Locate the cell with the specified text and output its (X, Y) center coordinate. 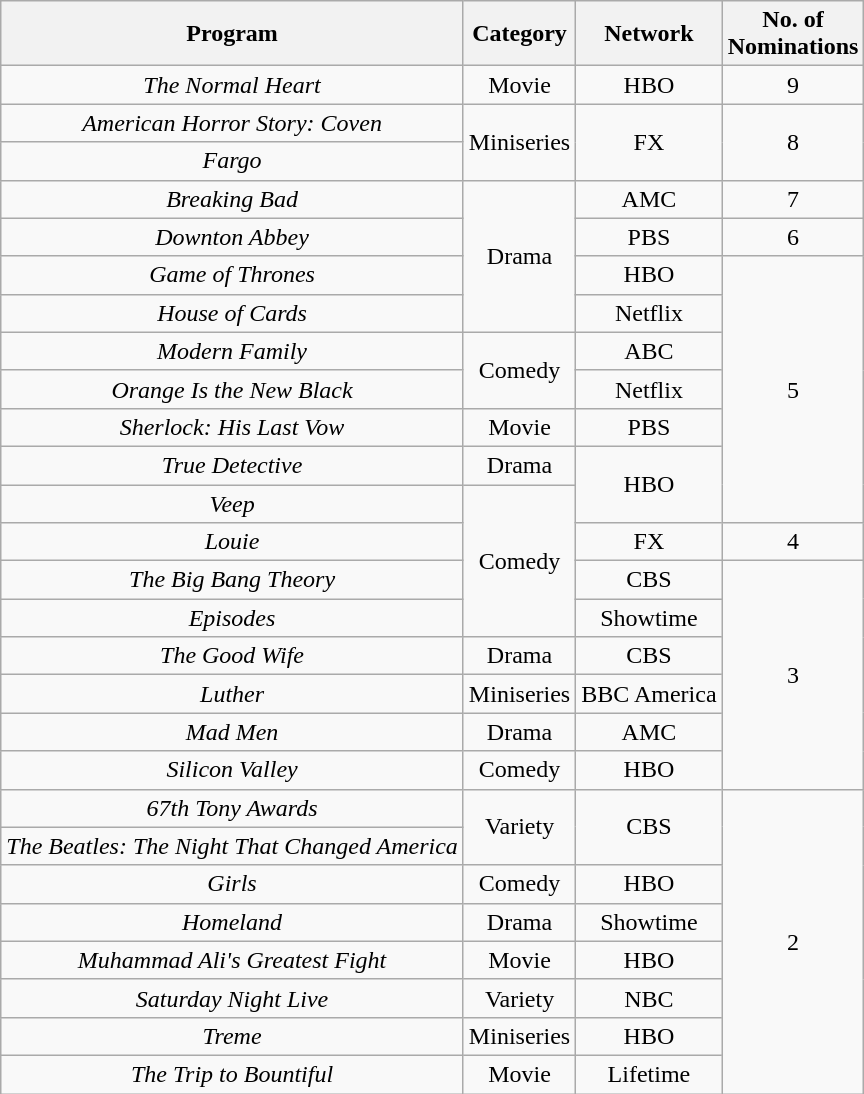
Silicon Valley (232, 770)
Veep (232, 503)
Homeland (232, 922)
67th Tony Awards (232, 808)
NBC (649, 998)
Network (649, 34)
Louie (232, 542)
The Normal Heart (232, 85)
The Good Wife (232, 656)
Episodes (232, 618)
Saturday Night Live (232, 998)
Muhammad Ali's Greatest Fight (232, 960)
BBC America (649, 694)
4 (793, 542)
7 (793, 199)
6 (793, 237)
Fargo (232, 161)
ABC (649, 351)
2 (793, 941)
Mad Men (232, 732)
The Beatles: The Night That Changed America (232, 846)
No. ofNominations (793, 34)
The Big Bang Theory (232, 580)
8 (793, 142)
Orange Is the New Black (232, 389)
Lifetime (649, 1074)
5 (793, 389)
9 (793, 85)
3 (793, 675)
The Trip to Bountiful (232, 1074)
House of Cards (232, 313)
True Detective (232, 465)
Luther (232, 694)
Girls (232, 884)
Downton Abbey (232, 237)
Breaking Bad (232, 199)
Game of Thrones (232, 275)
Modern Family (232, 351)
Treme (232, 1036)
Category (519, 34)
Sherlock: His Last Vow (232, 427)
American Horror Story: Coven (232, 123)
Program (232, 34)
